Detect which cell encompasses the target text, then output its (x, y) center coordinate. 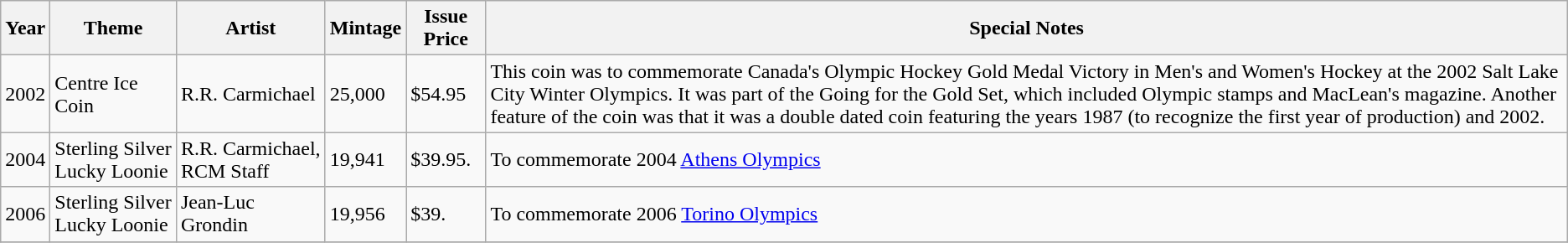
Artist (250, 28)
2004 (25, 159)
Mintage (365, 28)
19,956 (365, 215)
2002 (25, 94)
Theme (114, 28)
To commemorate 2004 Athens Olympics (1027, 159)
Jean-Luc Grondin (250, 215)
$54.95 (446, 94)
Issue Price (446, 28)
$39. (446, 215)
To commemorate 2006 Torino Olympics (1027, 215)
Year (25, 28)
19,941 (365, 159)
$39.95. (446, 159)
R.R. Carmichael, RCM Staff (250, 159)
Centre Ice Coin (114, 94)
25,000 (365, 94)
Special Notes (1027, 28)
R.R. Carmichael (250, 94)
2006 (25, 215)
